Return the (x, y) coordinate for the center point of the cell that contains the specified text.  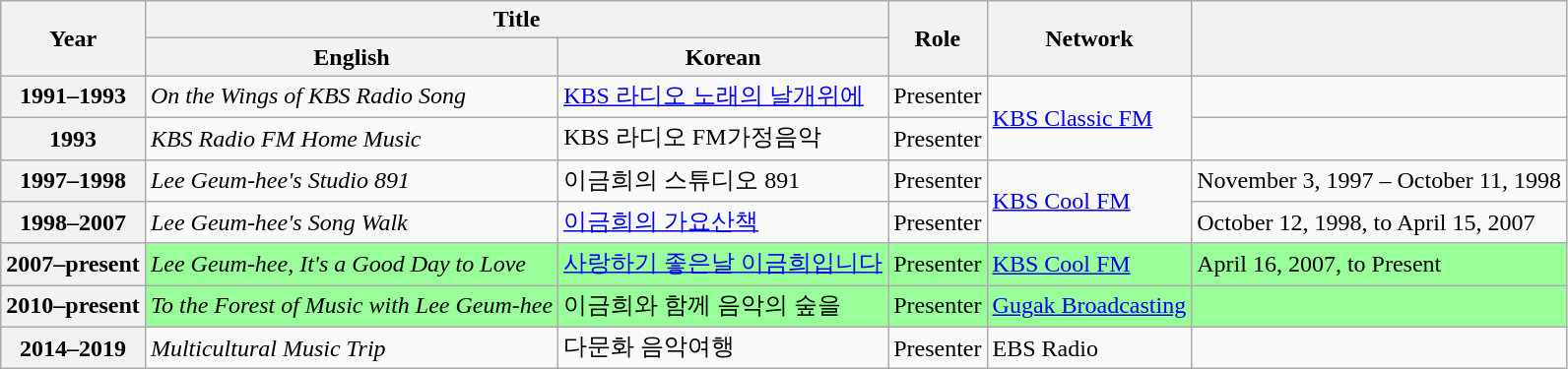
November 3, 1997 – October 11, 1998 (1379, 181)
EBS Radio (1089, 348)
2007–present (73, 264)
Title (516, 20)
1991–1993 (73, 96)
Lee Geum-hee, It's a Good Day to Love (351, 264)
October 12, 1998, to April 15, 2007 (1379, 222)
Lee Geum-hee's Song Walk (351, 222)
Lee Geum-hee's Studio 891 (351, 181)
1993 (73, 138)
사랑하기 좋은날 이금희입니다 (723, 264)
2010–present (73, 307)
Role (938, 38)
English (351, 57)
April 16, 2007, to Present (1379, 264)
Korean (723, 57)
KBS Classic FM (1089, 118)
On the Wings of KBS Radio Song (351, 96)
1997–1998 (73, 181)
이금희의 가요산책 (723, 222)
이금희의 스튜디오 891 (723, 181)
Multicultural Music Trip (351, 348)
KBS 라디오 노래의 날개위에 (723, 96)
KBS 라디오 FM가정음악 (723, 138)
KBS Radio FM Home Music (351, 138)
2014–2019 (73, 348)
Network (1089, 38)
To the Forest of Music with Lee Geum-hee (351, 307)
Year (73, 38)
다문화 음악여행 (723, 348)
Gugak Broadcasting (1089, 307)
이금희와 함께 음악의 숲을 (723, 307)
1998–2007 (73, 222)
